Provide the [x, y] coordinate of the cell's center where the given text is located.  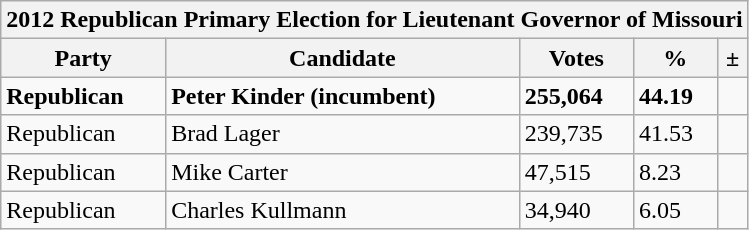
Peter Kinder (incumbent) [343, 96]
8.23 [676, 172]
Charles Kullmann [343, 210]
% [676, 58]
34,940 [576, 210]
Votes [576, 58]
Brad Lager [343, 134]
Party [84, 58]
255,064 [576, 96]
± [732, 58]
6.05 [676, 210]
Candidate [343, 58]
41.53 [676, 134]
44.19 [676, 96]
47,515 [576, 172]
239,735 [576, 134]
2012 Republican Primary Election for Lieutenant Governor of Missouri [374, 20]
Mike Carter [343, 172]
